Return (X, Y) of the center of cell containing provided text 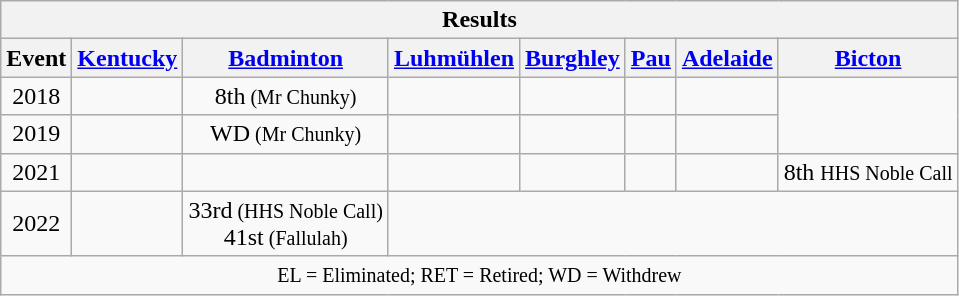
Event (36, 58)
Adelaide (727, 58)
8th HHS Noble Call (868, 172)
2018 (36, 96)
2022 (36, 224)
Badminton (286, 58)
Burghley (573, 58)
WD (Mr Chunky) (286, 134)
2019 (36, 134)
EL = Eliminated; RET = Retired; WD = Withdrew (480, 275)
Bicton (868, 58)
33rd (HHS Noble Call)41st (Fallulah) (286, 224)
Kentucky (128, 58)
2021 (36, 172)
Results (480, 20)
8th (Mr Chunky) (286, 96)
Luhmühlen (454, 58)
Pau (650, 58)
